Search for the cell housing the specified text and yield its [X, Y] center coordinate. 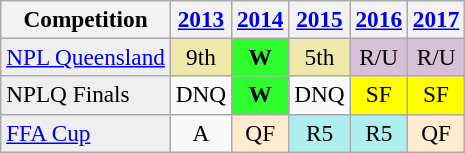
5th [320, 57]
A [200, 133]
Competition [86, 19]
2015 [320, 19]
2013 [200, 19]
2017 [436, 19]
NPL Queensland [86, 57]
FFA Cup [86, 133]
2014 [260, 19]
NPLQ Finals [86, 95]
2016 [378, 19]
9th [200, 57]
